Identify which cell holds the provided text, then report its [x, y] central coordinate. 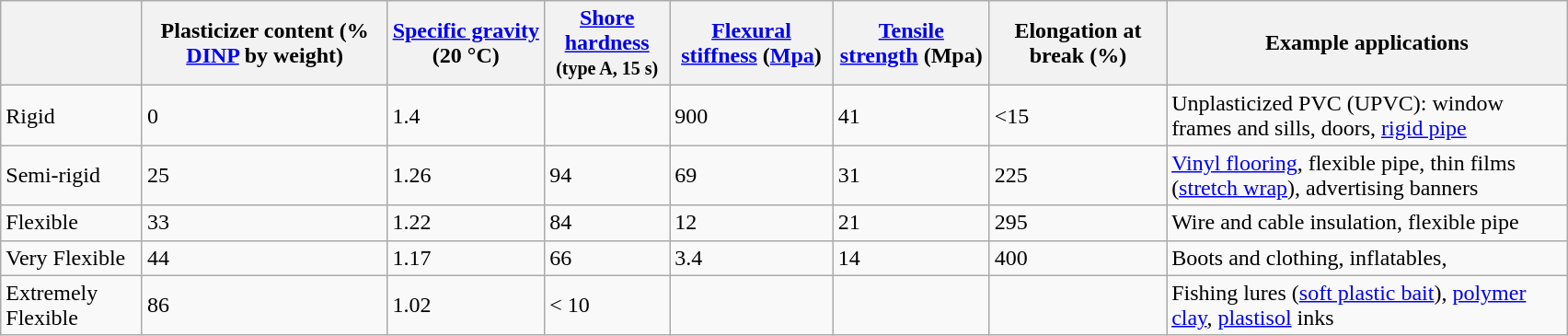
1.26 [466, 175]
12 [752, 223]
25 [265, 175]
Elongation at break (%) [1078, 43]
94 [607, 175]
41 [911, 116]
Rigid [72, 116]
Semi-rigid [72, 175]
1.4 [466, 116]
69 [752, 175]
1.02 [466, 306]
1.17 [466, 258]
86 [265, 306]
Fishing lures (soft plastic bait), polymer clay, plastisol inks [1367, 306]
Vinyl flooring, flexible pipe, thin films (stretch wrap), advertising banners [1367, 175]
33 [265, 223]
66 [607, 258]
0 [265, 116]
Example applications [1367, 43]
<15 [1078, 116]
21 [911, 223]
84 [607, 223]
1.22 [466, 223]
Very Flexible [72, 258]
225 [1078, 175]
44 [265, 258]
900 [752, 116]
Extremely Flexible [72, 306]
295 [1078, 223]
400 [1078, 258]
Plasticizer content (% DINP by weight) [265, 43]
3.4 [752, 258]
Tensile strength (Mpa) [911, 43]
< 10 [607, 306]
14 [911, 258]
Unplasticized PVC (UPVC): window frames and sills, doors, rigid pipe [1367, 116]
Specific gravity (20 °C) [466, 43]
Flexural stiffness (Mpa) [752, 43]
Wire and cable insulation, flexible pipe [1367, 223]
Boots and clothing, inflatables, [1367, 258]
31 [911, 175]
Flexible [72, 223]
Shore hardness (type A, 15 s) [607, 43]
